Scan for the cell matching the given text and deliver its (x, y) coordinate at center. 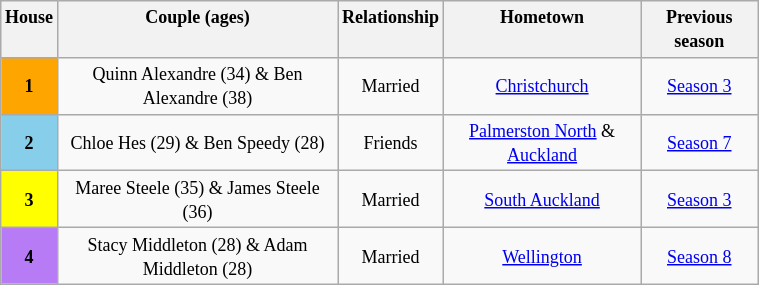
Couple (ages) (197, 30)
2 (30, 142)
Palmerston North & Auckland (542, 142)
Wellington (542, 256)
House (30, 30)
Maree Steele (35) & James Steele (36) (197, 200)
3 (30, 200)
Season 8 (700, 256)
Season 7 (700, 142)
Hometown (542, 30)
Stacy Middleton (28) & Adam Middleton (28) (197, 256)
Christchurch (542, 86)
1 (30, 86)
Relationship (391, 30)
Chloe Hes (29) & Ben Speedy (28) (197, 142)
South Auckland (542, 200)
Previous season (700, 30)
Quinn Alexandre (34) & Ben Alexandre (38) (197, 86)
Friends (391, 142)
4 (30, 256)
